Search for the cell housing the specified text and yield its [X, Y] center coordinate. 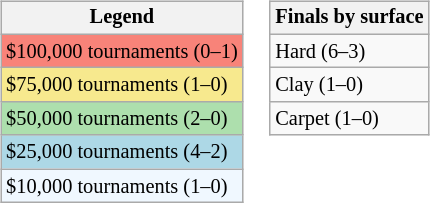
$100,000 tournaments (0–1) [122, 51]
Clay (1–0) [349, 85]
$50,000 tournaments (2–0) [122, 119]
$25,000 tournaments (4–2) [122, 152]
$75,000 tournaments (1–0) [122, 85]
Legend [122, 18]
$10,000 tournaments (1–0) [122, 186]
Hard (6–3) [349, 51]
Finals by surface [349, 18]
Carpet (1–0) [349, 119]
